From the cell containing the given text, extract its center point as (x, y) coordinate. 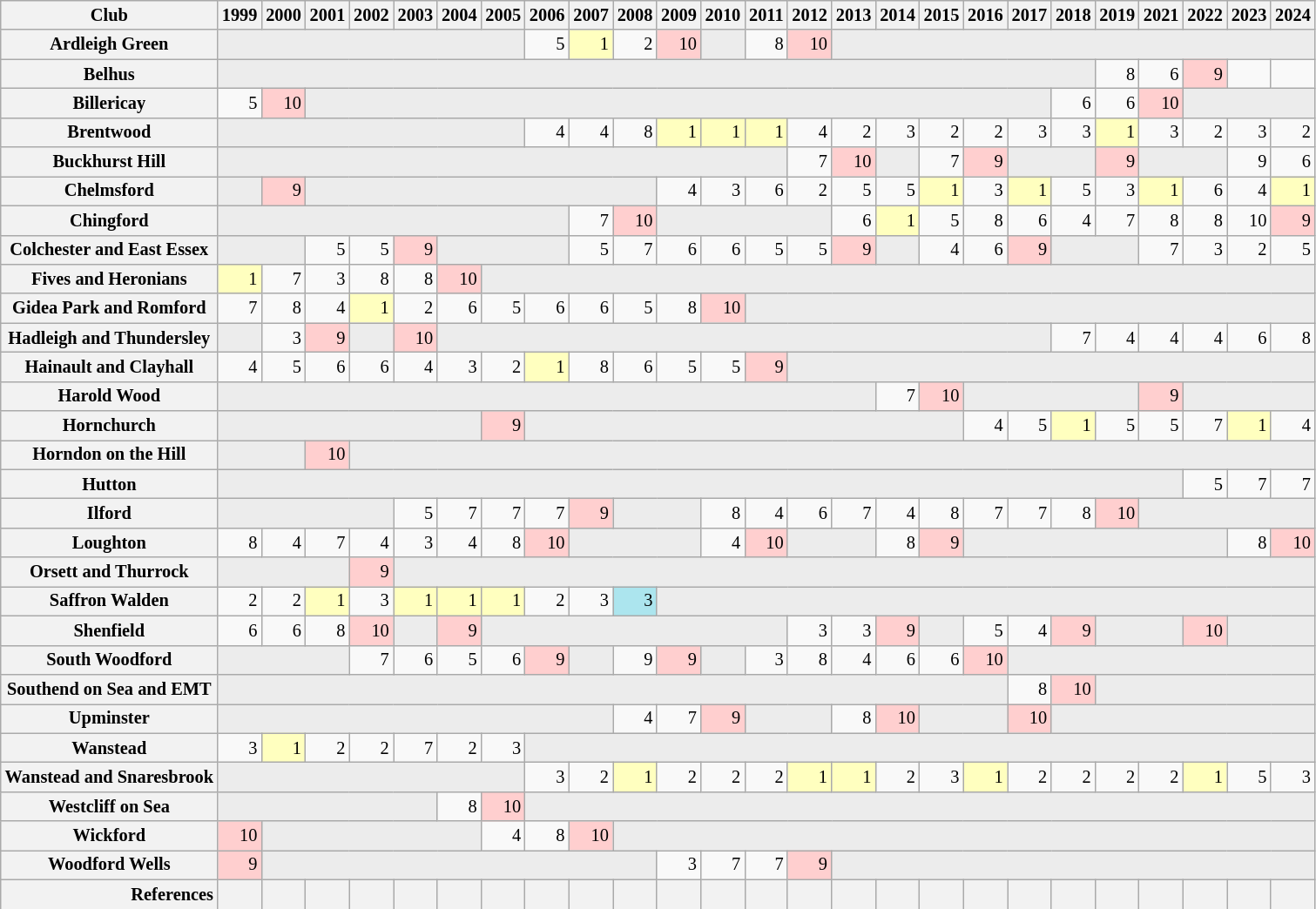
Buckhurst Hill (110, 162)
2016 (985, 15)
Hornchurch (110, 426)
2007 (591, 15)
Hutton (110, 484)
2014 (897, 15)
Westcliff on Sea (110, 806)
Orsett and Thurrock (110, 572)
Saffron Walden (110, 601)
2021 (1161, 15)
2009 (678, 15)
Hainault and Clayhall (110, 367)
Loughton (110, 542)
Upminster (110, 718)
Belhus (110, 74)
Fives and Heronians (110, 279)
Woodford Wells (110, 865)
2005 (503, 15)
Shenfield (110, 630)
2001 (327, 15)
2003 (415, 15)
Chelmsford (110, 191)
2019 (1117, 15)
Brentwood (110, 132)
Horndon on the Hill (110, 454)
2023 (1249, 15)
2006 (547, 15)
2004 (459, 15)
Chingford (110, 220)
Colchester and East Essex (110, 250)
Hadleigh and Thundersley (110, 338)
Ardleigh Green (110, 44)
2010 (723, 15)
Wanstead (110, 748)
2000 (283, 15)
South Woodford (110, 660)
2015 (941, 15)
Harold Wood (110, 396)
Gidea Park and Romford (110, 308)
Wanstead and Snaresbrook (110, 777)
2002 (371, 15)
Club (110, 15)
2012 (809, 15)
Southend on Sea and EMT (110, 689)
Billericay (110, 103)
2017 (1029, 15)
Ilford (110, 513)
1999 (240, 15)
Wickford (110, 836)
2013 (854, 15)
References (110, 894)
2011 (766, 15)
2022 (1205, 15)
2018 (1073, 15)
2024 (1292, 15)
2008 (635, 15)
